Find where the given text appears and provide that cell's center as (X, Y) coordinate. 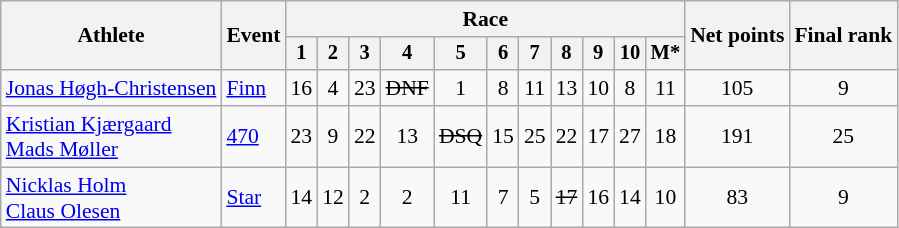
DNF (408, 88)
3 (365, 54)
Nicklas HolmClaus Olesen (112, 198)
Jonas Høgh-Christensen (112, 88)
Event (253, 36)
Finn (253, 88)
DSQ (460, 136)
6 (503, 54)
Race (485, 19)
105 (737, 88)
15 (503, 136)
18 (666, 136)
Athlete (112, 36)
12 (333, 198)
Star (253, 198)
Final rank (843, 36)
M* (666, 54)
191 (737, 136)
27 (630, 136)
83 (737, 198)
470 (253, 136)
Net points (737, 36)
Kristian KjærgaardMads Møller (112, 136)
